Detect which cell encompasses the target text, then output its [X, Y] center coordinate. 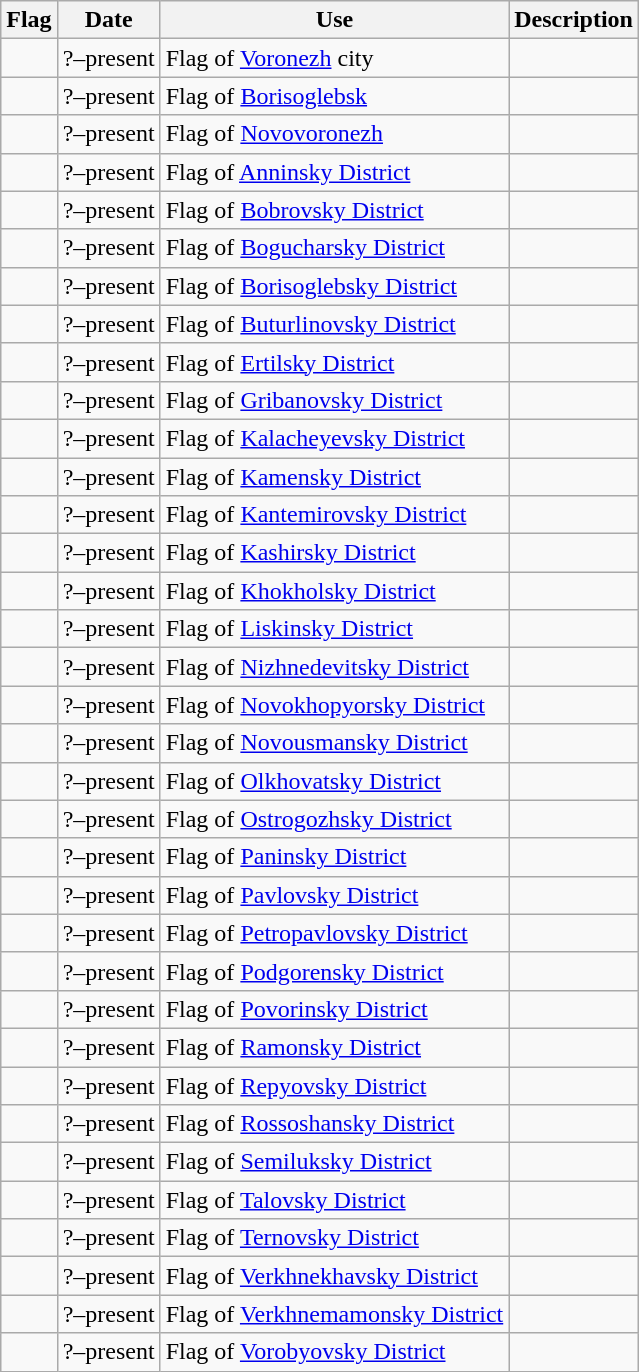
Flag of Semiluksky District [334, 1162]
Flag of Novovoronezh [334, 134]
Flag of Ternovsky District [334, 1238]
Flag of Buturlinovsky District [334, 324]
Flag of Kashirsky District [334, 553]
Flag of Olkhovatsky District [334, 781]
Flag of Ramonsky District [334, 1047]
Flag of Bogucharsky District [334, 248]
Flag of Verkhnemamonsky District [334, 1314]
Date [108, 20]
Flag of Verkhnekhavsky District [334, 1276]
Flag of Gribanovsky District [334, 400]
Flag of Bobrovsky District [334, 210]
Flag of Ostrogozhsky District [334, 819]
Flag of Anninsky District [334, 172]
Flag of Nizhnedevitsky District [334, 667]
Flag of Rossoshansky District [334, 1124]
Description [574, 20]
Flag of Novokhopyorsky District [334, 705]
Flag of Repyovsky District [334, 1085]
Flag of Talovsky District [334, 1200]
Flag of Ertilsky District [334, 362]
Flag of Borisoglebsk [334, 96]
Flag of Pavlovsky District [334, 895]
Flag [29, 20]
Flag of Petropavlovsky District [334, 933]
Flag of Kantemirovsky District [334, 515]
Flag of Kalacheyevsky District [334, 438]
Flag of Podgorensky District [334, 971]
Flag of Povorinsky District [334, 1009]
Flag of Voronezh city [334, 58]
Flag of Novousmansky District [334, 743]
Flag of Vorobyovsky District [334, 1352]
Flag of Paninsky District [334, 857]
Flag of Borisoglebsky District [334, 286]
Flag of Khokholsky District [334, 591]
Flag of Liskinsky District [334, 629]
Flag of Kamensky District [334, 477]
Use [334, 20]
